Locate the cell with the specified text and output its [X, Y] center coordinate. 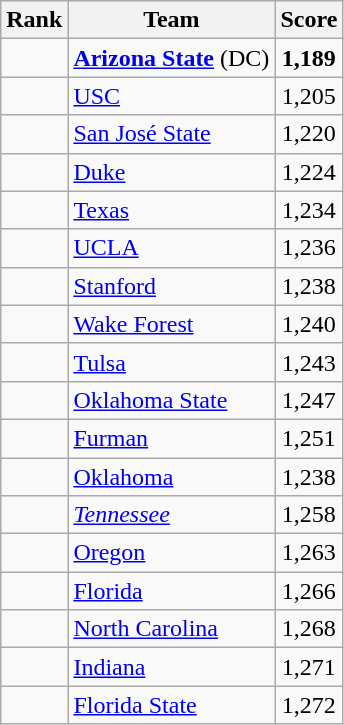
1,236 [309, 248]
Indiana [172, 667]
Oregon [172, 553]
1,243 [309, 362]
Oklahoma State [172, 400]
1,263 [309, 553]
1,271 [309, 667]
Rank [34, 20]
Florida [172, 591]
1,247 [309, 400]
1,205 [309, 96]
San José State [172, 134]
1,234 [309, 210]
Arizona State (DC) [172, 58]
Texas [172, 210]
Wake Forest [172, 324]
Stanford [172, 286]
1,224 [309, 172]
1,240 [309, 324]
Tulsa [172, 362]
UCLA [172, 248]
1,251 [309, 438]
Duke [172, 172]
Score [309, 20]
North Carolina [172, 629]
Florida State [172, 705]
Team [172, 20]
1,189 [309, 58]
1,220 [309, 134]
Furman [172, 438]
Tennessee [172, 515]
USC [172, 96]
1,268 [309, 629]
Oklahoma [172, 477]
1,266 [309, 591]
1,258 [309, 515]
1,272 [309, 705]
